From the cell containing the given text, extract its center point as (x, y) coordinate. 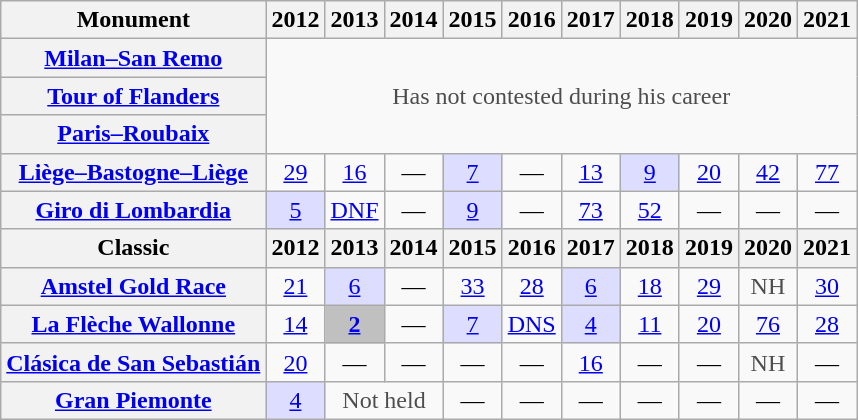
Has not contested during his career (562, 96)
76 (768, 324)
73 (590, 210)
14 (296, 324)
2 (354, 324)
33 (472, 286)
77 (826, 172)
La Flèche Wallonne (134, 324)
Liège–Bastogne–Liège (134, 172)
5 (296, 210)
Giro di Lombardia (134, 210)
Not held (384, 400)
Tour of Flanders (134, 96)
Milan–San Remo (134, 58)
DNF (354, 210)
Monument (134, 20)
Gran Piemonte (134, 400)
11 (650, 324)
Classic (134, 248)
30 (826, 286)
52 (650, 210)
42 (768, 172)
Paris–Roubaix (134, 134)
DNS (532, 324)
21 (296, 286)
18 (650, 286)
Clásica de San Sebastián (134, 362)
13 (590, 172)
Amstel Gold Race (134, 286)
